Capture the cell that displays the provided text and extract its [X, Y] central coordinate. 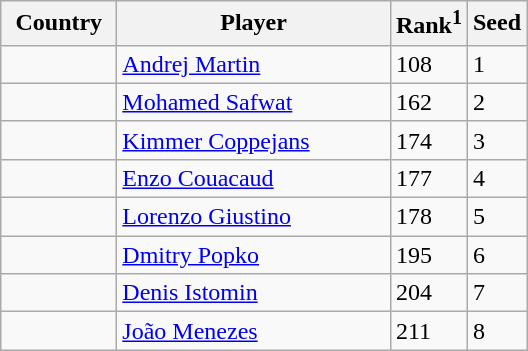
204 [428, 293]
Dmitry Popko [254, 255]
178 [428, 217]
108 [428, 64]
Mohamed Safwat [254, 102]
Denis Istomin [254, 293]
162 [428, 102]
2 [496, 102]
Andrej Martin [254, 64]
Kimmer Coppejans [254, 140]
211 [428, 331]
João Menezes [254, 331]
3 [496, 140]
177 [428, 178]
174 [428, 140]
195 [428, 255]
Enzo Couacaud [254, 178]
Player [254, 24]
6 [496, 255]
7 [496, 293]
Seed [496, 24]
5 [496, 217]
Rank1 [428, 24]
8 [496, 331]
1 [496, 64]
Lorenzo Giustino [254, 217]
4 [496, 178]
Country [59, 24]
